Determine the [x, y] coordinate at the center of the cell enclosing the given text.  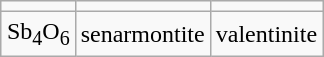
Sb4O6 [38, 34]
senarmontite [142, 34]
valentinite [266, 34]
